Find where the given text appears and provide that cell's center as [X, Y] coordinate. 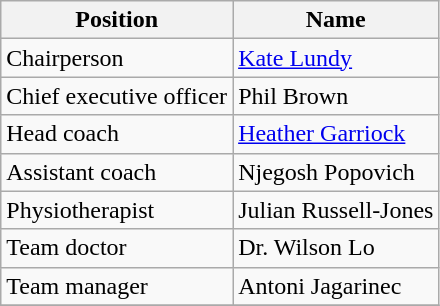
Position [117, 20]
Chairperson [117, 58]
Antoni Jagarinec [336, 286]
Dr. Wilson Lo [336, 248]
Team manager [117, 286]
Chief executive officer [117, 96]
Kate Lundy [336, 58]
Heather Garriock [336, 134]
Njegosh Popovich [336, 172]
Julian Russell-Jones [336, 210]
Head coach [117, 134]
Assistant coach [117, 172]
Name [336, 20]
Physiotherapist [117, 210]
Team doctor [117, 248]
Phil Brown [336, 96]
